Return the [X, Y] coordinate for the center point of the cell that contains the specified text.  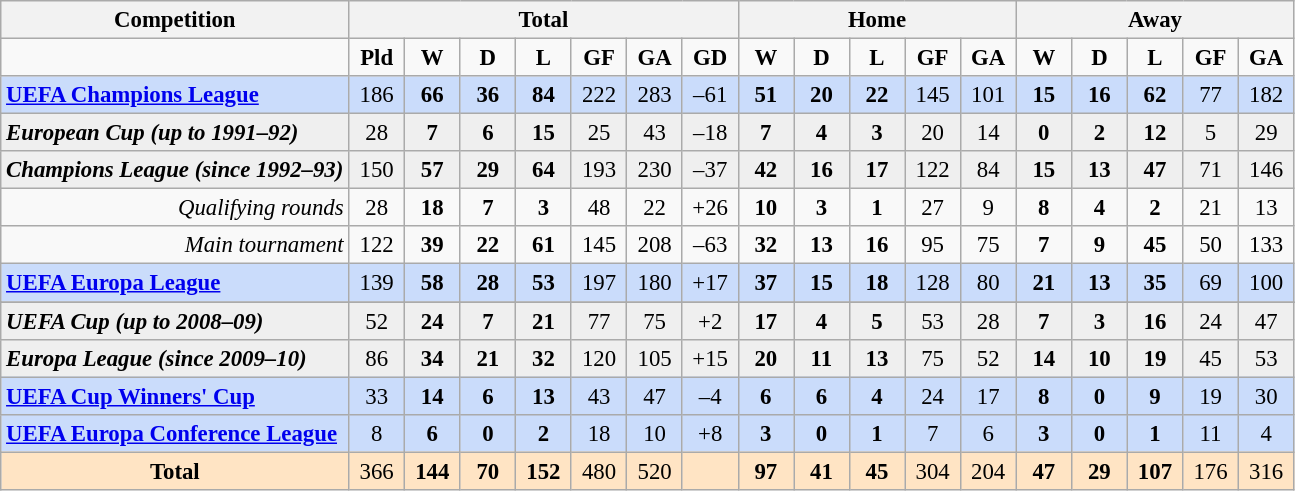
Home [877, 20]
61 [544, 245]
97 [766, 471]
95 [933, 245]
Away [1155, 20]
Europa League (since 2009–10) [175, 358]
480 [599, 471]
–63 [710, 245]
33 [377, 396]
–61 [710, 95]
+26 [710, 208]
UEFA Cup (up to 2008–09) [175, 321]
–4 [710, 396]
58 [432, 283]
186 [377, 95]
86 [377, 358]
–18 [710, 133]
316 [1266, 471]
Pld [377, 58]
100 [1266, 283]
120 [599, 358]
+2 [710, 321]
36 [488, 95]
UEFA Cup Winners' Cup [175, 396]
+15 [710, 358]
25 [599, 133]
41 [822, 471]
105 [655, 358]
208 [655, 245]
230 [655, 170]
139 [377, 283]
62 [1155, 95]
+8 [710, 433]
39 [432, 245]
12 [1155, 133]
+17 [710, 283]
150 [377, 170]
34 [432, 358]
71 [1211, 170]
UEFA Europa Conference League [175, 433]
Competition [175, 20]
176 [1211, 471]
64 [544, 170]
101 [988, 95]
UEFA Europa League [175, 283]
48 [599, 208]
197 [599, 283]
222 [599, 95]
133 [1266, 245]
107 [1155, 471]
Qualifying rounds [175, 208]
304 [933, 471]
35 [1155, 283]
66 [432, 95]
European Cup (up to 1991–92) [175, 133]
42 [766, 170]
193 [599, 170]
69 [1211, 283]
520 [655, 471]
Main tournament [175, 245]
152 [544, 471]
283 [655, 95]
144 [432, 471]
37 [766, 283]
70 [488, 471]
57 [432, 170]
GD [710, 58]
–37 [710, 170]
30 [1266, 396]
50 [1211, 245]
146 [1266, 170]
51 [766, 95]
27 [933, 208]
366 [377, 471]
128 [933, 283]
UEFA Champions League [175, 95]
182 [1266, 95]
80 [988, 283]
Champions League (since 1992–93) [175, 170]
204 [988, 471]
180 [655, 283]
